Find where the given text appears and provide that cell's center as [X, Y] coordinate. 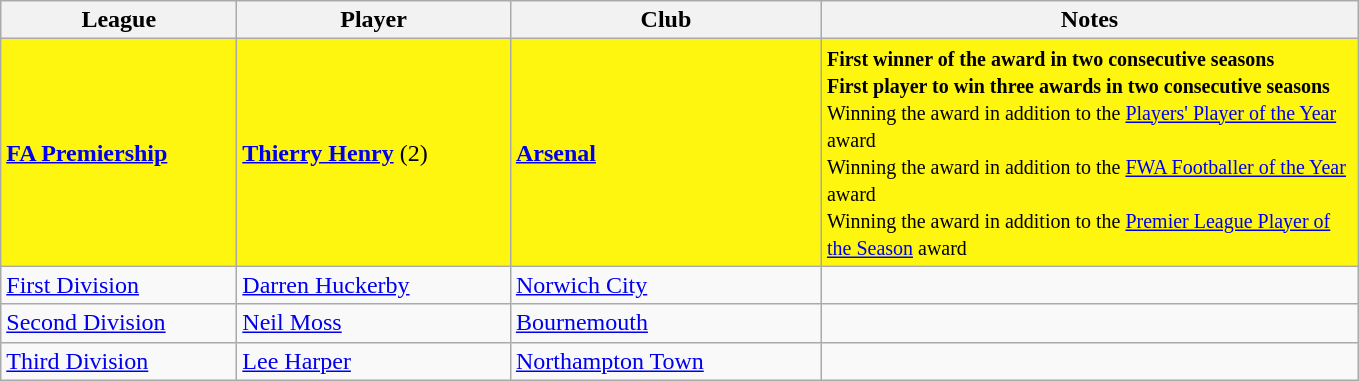
Second Division [119, 323]
Arsenal [666, 152]
Bournemouth [666, 323]
Thierry Henry (2) [374, 152]
Norwich City [666, 285]
Lee Harper [374, 361]
Neil Moss [374, 323]
League [119, 20]
Notes [1089, 20]
First Division [119, 285]
FA Premiership [119, 152]
Club [666, 20]
Northampton Town [666, 361]
Player [374, 20]
Darren Huckerby [374, 285]
Third Division [119, 361]
